Find where the given text appears and provide that cell's center as (X, Y) coordinate. 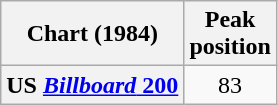
Chart (1984) (92, 34)
US Billboard 200 (92, 85)
83 (230, 85)
Peakposition (230, 34)
